From the cell containing the given text, extract its center point as [X, Y] coordinate. 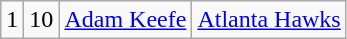
Atlanta Hawks [269, 20]
1 [12, 20]
10 [42, 20]
Adam Keefe [126, 20]
